Capture the cell that displays the provided text and extract its (X, Y) central coordinate. 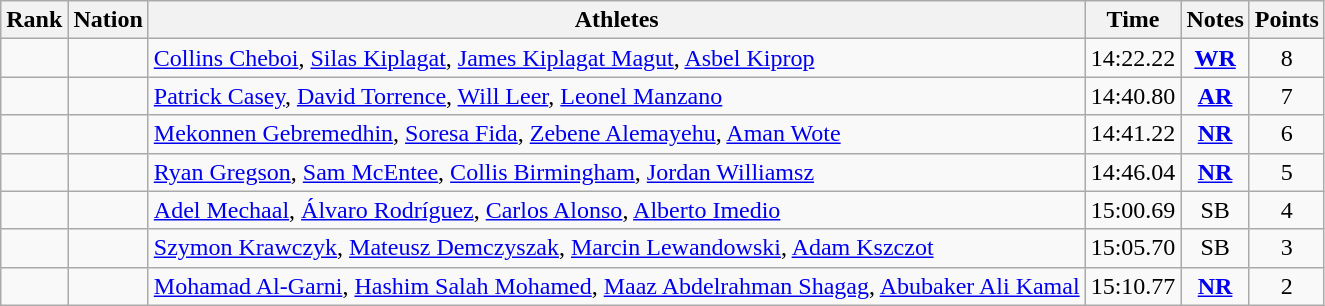
14:46.04 (1133, 172)
Notes (1215, 20)
6 (1286, 134)
14:41.22 (1133, 134)
Ryan Gregson, Sam McEntee, Collis Birmingham, Jordan Williamsz (616, 172)
Nation (108, 20)
Collins Cheboi, Silas Kiplagat, James Kiplagat Magut, Asbel Kiprop (616, 58)
Szymon Krawczyk, Mateusz Demczyszak, Marcin Lewandowski, Adam Kszczot (616, 248)
AR (1215, 96)
Mohamad Al-Garni, Hashim Salah Mohamed, Maaz Abdelrahman Shagag, Abubaker Ali Kamal (616, 286)
2 (1286, 286)
14:40.80 (1133, 96)
Athletes (616, 20)
Time (1133, 20)
15:00.69 (1133, 210)
5 (1286, 172)
Adel Mechaal, Álvaro Rodríguez, Carlos Alonso, Alberto Imedio (616, 210)
Mekonnen Gebremedhin, Soresa Fida, Zebene Alemayehu, Aman Wote (616, 134)
15:10.77 (1133, 286)
Points (1286, 20)
14:22.22 (1133, 58)
15:05.70 (1133, 248)
4 (1286, 210)
8 (1286, 58)
7 (1286, 96)
Patrick Casey, David Torrence, Will Leer, Leonel Manzano (616, 96)
WR (1215, 58)
3 (1286, 248)
Rank (34, 20)
